Pinpoint the cell where the given text exists, returning its [x, y] midpoint coordinate. 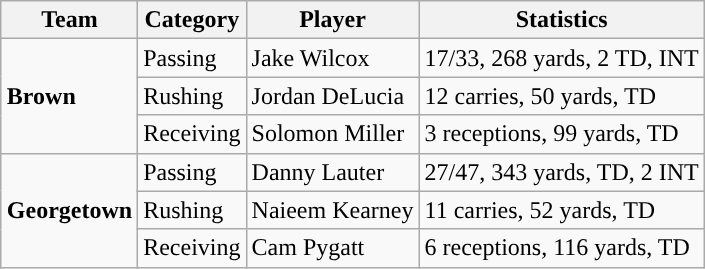
Team [69, 20]
Danny Lauter [332, 172]
17/33, 268 yards, 2 TD, INT [562, 58]
Statistics [562, 20]
Cam Pygatt [332, 248]
3 receptions, 99 yards, TD [562, 134]
Jake Wilcox [332, 58]
Brown [69, 96]
Naieem Kearney [332, 210]
11 carries, 52 yards, TD [562, 210]
Jordan DeLucia [332, 96]
Georgetown [69, 210]
Solomon Miller [332, 134]
12 carries, 50 yards, TD [562, 96]
6 receptions, 116 yards, TD [562, 248]
27/47, 343 yards, TD, 2 INT [562, 172]
Category [192, 20]
Player [332, 20]
